Output the (X, Y) coordinate of the center of the cell containing the given text.  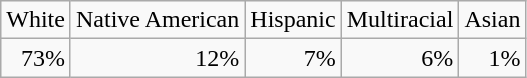
Multiracial (400, 20)
6% (400, 58)
73% (36, 58)
Asian (492, 20)
Hispanic (293, 20)
1% (492, 58)
12% (157, 58)
Native American (157, 20)
White (36, 20)
7% (293, 58)
